Pinpoint the cell where the given text exists, returning its (x, y) midpoint coordinate. 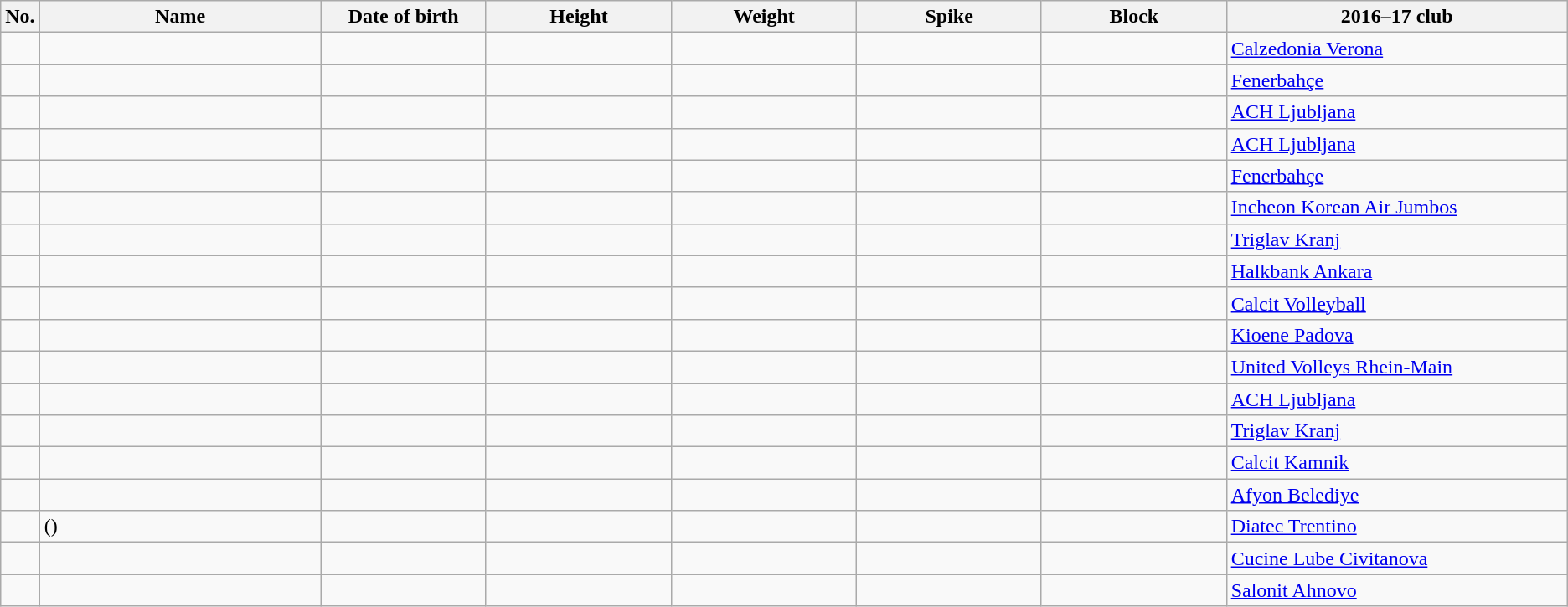
Calcit Kamnik (1397, 463)
Halkbank Ankara (1397, 271)
Block (1134, 17)
Afyon Belediye (1397, 495)
Calzedonia Verona (1397, 49)
Weight (764, 17)
2016–17 club (1397, 17)
Kioene Padova (1397, 335)
Spike (950, 17)
Salonit Ahnovo (1397, 590)
Diatec Trentino (1397, 527)
Calcit Volleyball (1397, 303)
Height (578, 17)
Name (180, 17)
() (180, 527)
United Volleys Rhein-Main (1397, 367)
Date of birth (404, 17)
Cucine Lube Civitanova (1397, 558)
Incheon Korean Air Jumbos (1397, 208)
No. (20, 17)
